For the text-containing cell, return its midpoint in (x, y) coordinate format. 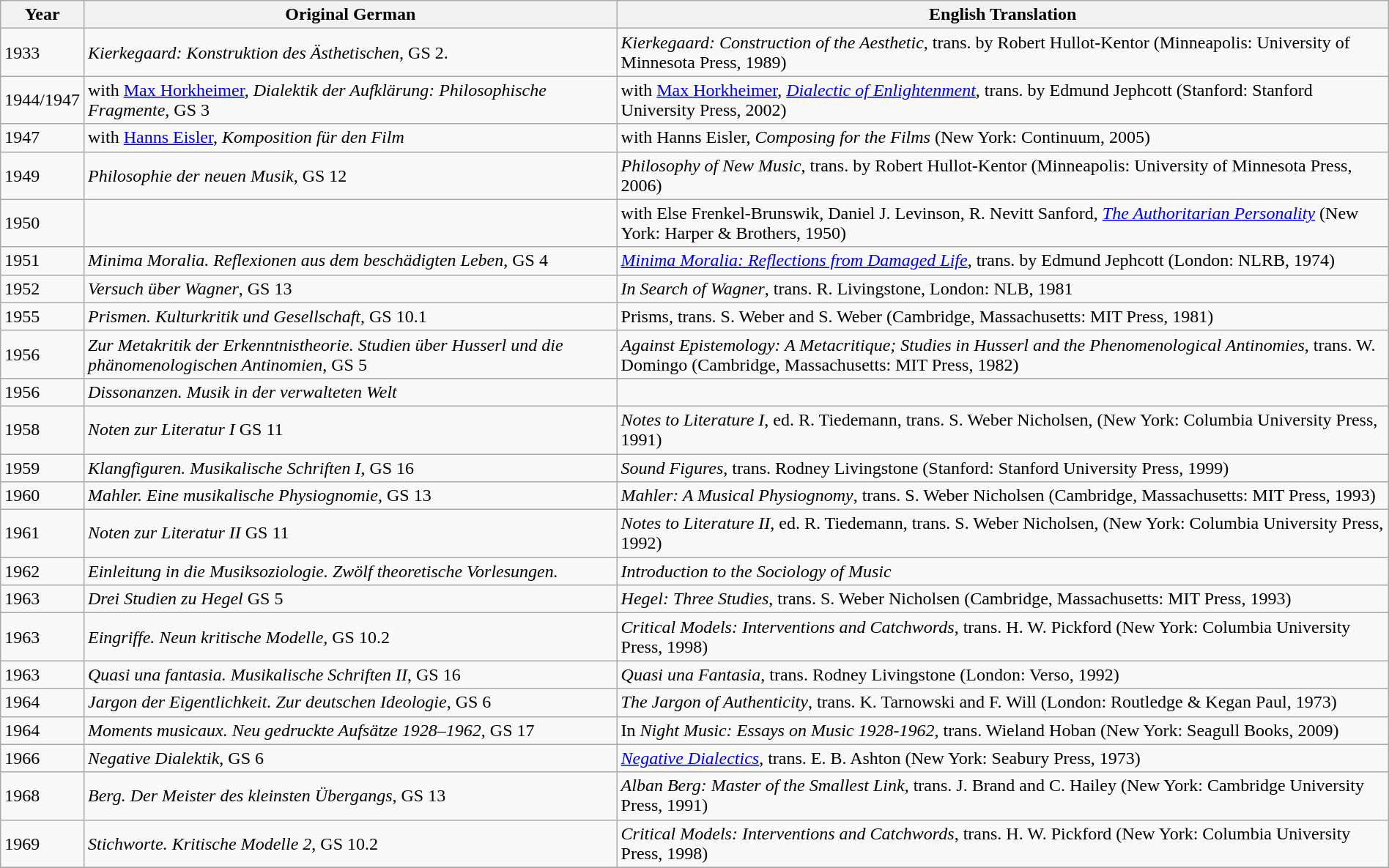
1958 (42, 429)
In Night Music: Essays on Music 1928-1962, trans. Wieland Hoban (New York: Seagull Books, 2009) (1002, 730)
1960 (42, 496)
Philosophie der neuen Musik, GS 12 (350, 176)
Berg. Der Meister des kleinsten Übergangs, GS 13 (350, 795)
Alban Berg: Master of the Smallest Link, trans. J. Brand and C. Hailey (New York: Cambridge University Press, 1991) (1002, 795)
1950 (42, 223)
Quasi una fantasia. Musikalische Schriften II, GS 16 (350, 675)
Negative Dialectics, trans. E. B. Ashton (New York: Seabury Press, 1973) (1002, 758)
Kierkegaard: Konstruktion des Ästhetischen, GS 2. (350, 53)
English Translation (1002, 15)
Stichworte. Kritische Modelle 2, GS 10.2 (350, 844)
Prisms, trans. S. Weber and S. Weber (Cambridge, Massachusetts: MIT Press, 1981) (1002, 316)
Introduction to the Sociology of Music (1002, 571)
1966 (42, 758)
Zur Metakritik der Erkenntnistheorie. Studien über Husserl und die phänomenologischen Antinomien, GS 5 (350, 355)
Minima Moralia: Reflections from Damaged Life, trans. by Edmund Jephcott (London: NLRB, 1974) (1002, 261)
with Max Horkheimer, Dialektik der Aufklärung: Philosophische Fragmente, GS 3 (350, 100)
1933 (42, 53)
with Max Horkheimer, Dialectic of Enlightenment, trans. by Edmund Jephcott (Stanford: Stanford University Press, 2002) (1002, 100)
Philosophy of New Music, trans. by Robert Hullot-Kentor (Minneapolis: University of Minnesota Press, 2006) (1002, 176)
1947 (42, 138)
1962 (42, 571)
1969 (42, 844)
Kierkegaard: Construction of the Aesthetic, trans. by Robert Hullot-Kentor (Minneapolis: University of Minnesota Press, 1989) (1002, 53)
Original German (350, 15)
with Hanns Eisler, Komposition für den Film (350, 138)
Noten zur Literatur I GS 11 (350, 429)
Notes to Literature I, ed. R. Tiedemann, trans. S. Weber Nicholsen, (New York: Columbia University Press, 1991) (1002, 429)
Jargon der Eigentlichkeit. Zur deutschen Ideologie, GS 6 (350, 702)
Drei Studien zu Hegel GS 5 (350, 599)
Dissonanzen. Musik in der verwalteten Welt (350, 392)
1951 (42, 261)
Mahler: A Musical Physiognomy, trans. S. Weber Nicholsen (Cambridge, Massachusetts: MIT Press, 1993) (1002, 496)
1959 (42, 468)
In Search of Wagner, trans. R. Livingstone, London: NLB, 1981 (1002, 289)
Eingriffe. Neun kritische Modelle, GS 10.2 (350, 637)
1944/1947 (42, 100)
with Hanns Eisler, Composing for the Films (New York: Continuum, 2005) (1002, 138)
Quasi una Fantasia, trans. Rodney Livingstone (London: Verso, 1992) (1002, 675)
1961 (42, 533)
Year (42, 15)
1949 (42, 176)
Moments musicaux. Neu gedruckte Aufsätze 1928–1962, GS 17 (350, 730)
Hegel: Three Studies, trans. S. Weber Nicholsen (Cambridge, Massachusetts: MIT Press, 1993) (1002, 599)
1955 (42, 316)
Versuch über Wagner, GS 13 (350, 289)
Notes to Literature II, ed. R. Tiedemann, trans. S. Weber Nicholsen, (New York: Columbia University Press, 1992) (1002, 533)
with Else Frenkel-Brunswik, Daniel J. Levinson, R. Nevitt Sanford, The Authoritarian Personality (New York: Harper & Brothers, 1950) (1002, 223)
Mahler. Eine musikalische Physiognomie, GS 13 (350, 496)
The Jargon of Authenticity, trans. K. Tarnowski and F. Will (London: Routledge & Kegan Paul, 1973) (1002, 702)
1968 (42, 795)
Einleitung in die Musiksoziologie. Zwölf theoretische Vorlesungen. (350, 571)
Prismen. Kulturkritik und Gesellschaft, GS 10.1 (350, 316)
Minima Moralia. Reflexionen aus dem beschädigten Leben, GS 4 (350, 261)
Sound Figures, trans. Rodney Livingstone (Stanford: Stanford University Press, 1999) (1002, 468)
Negative Dialektik, GS 6 (350, 758)
Klangfiguren. Musikalische Schriften I, GS 16 (350, 468)
Noten zur Literatur II GS 11 (350, 533)
1952 (42, 289)
